Extract the [X, Y] coordinate from the center of the cell holding the provided text.  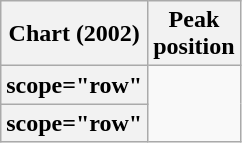
Chart (2002) [74, 34]
Peakposition [194, 34]
